Return (x, y) of the center of cell containing provided text 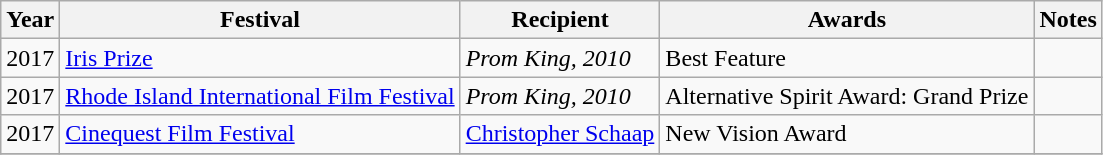
Year (30, 20)
Rhode Island International Film Festival (260, 96)
Iris Prize (260, 58)
Cinequest Film Festival (260, 134)
Best Feature (847, 58)
Notes (1068, 20)
New Vision Award (847, 134)
Alternative Spirit Award: Grand Prize (847, 96)
Festival (260, 20)
Awards (847, 20)
Christopher Schaap (560, 134)
Recipient (560, 20)
